Return [X, Y] of the center of cell containing provided text 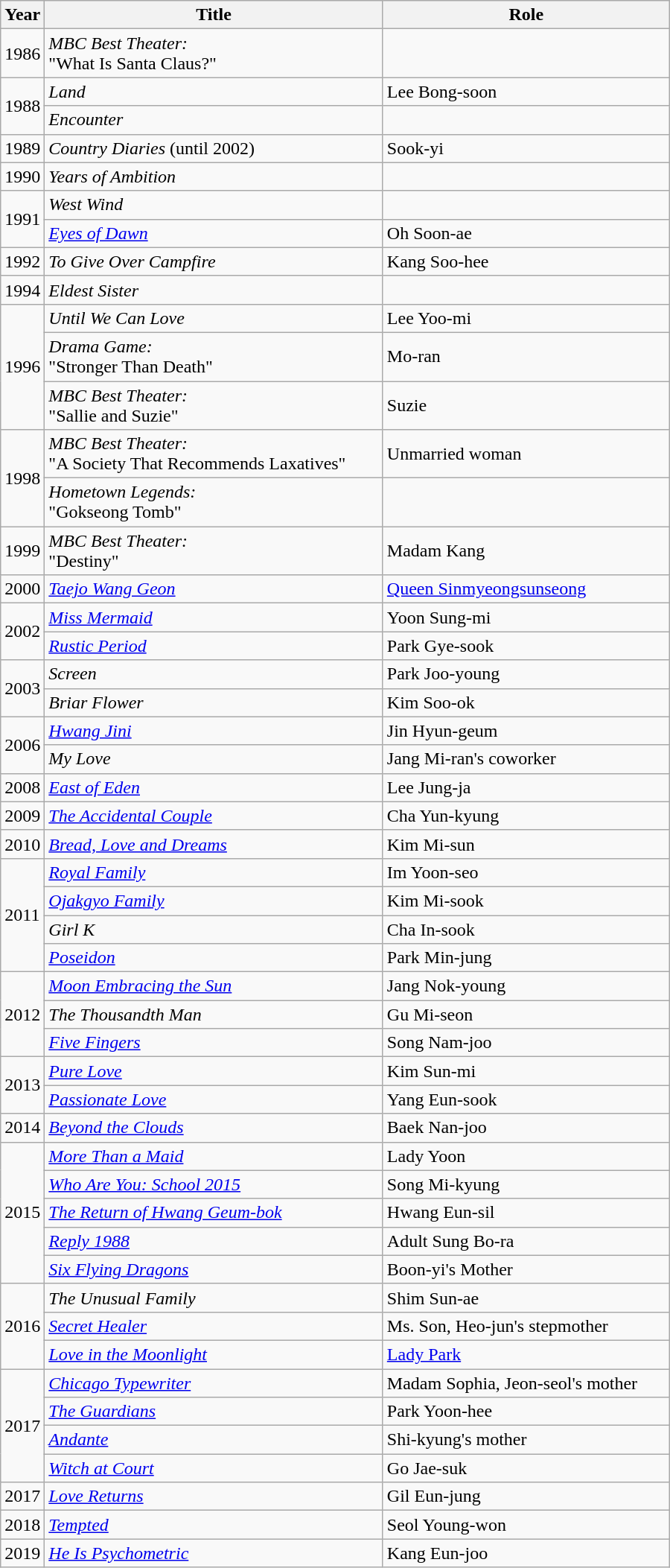
Hometown Legends:"Gokseong Tomb" [214, 502]
Kim Mi-sun [526, 844]
Kang Soo-hee [526, 261]
MBC Best Theater:"What Is Santa Claus?" [214, 54]
Andante [214, 1440]
Role [526, 15]
Tempted [214, 1525]
Year [22, 15]
Until We Can Love [214, 318]
2003 [22, 688]
2018 [22, 1525]
Kim Soo-ok [526, 702]
Mo-ran [526, 356]
Seol Young-won [526, 1525]
Beyond the Clouds [214, 1128]
Six Flying Dragons [214, 1269]
Reply 1988 [214, 1241]
2013 [22, 1085]
Madam Kang [526, 551]
Love in the Moonlight [214, 1354]
Park Min-jung [526, 958]
Song Nam-joo [526, 1043]
Ms. Son, Heo-jun's stepmother [526, 1326]
Unmarried woman [526, 454]
Witch at Court [214, 1468]
The Thousandth Man [214, 1015]
Gu Mi-seon [526, 1015]
Moon Embracing the Sun [214, 986]
MBC Best Theater:"Sallie and Suzie" [214, 405]
To Give Over Campfire [214, 261]
Five Fingers [214, 1043]
Sook-yi [526, 148]
1989 [22, 148]
Madam Sophia, Jeon-seol's mother [526, 1383]
MBC Best Theater:"A Society That Recommends Laxatives" [214, 454]
2006 [22, 745]
Country Diaries (until 2002) [214, 148]
Cha In-sook [526, 929]
More Than a Maid [214, 1156]
Screen [214, 674]
Queen Sinmyeongsunseong [526, 589]
Jin Hyun-geum [526, 731]
Baek Nan-joo [526, 1128]
Passionate Love [214, 1099]
West Wind [214, 205]
Oh Soon-ae [526, 233]
1988 [22, 106]
Eyes of Dawn [214, 233]
1996 [22, 366]
Ojakgyo Family [214, 901]
Lee Yoo-mi [526, 318]
2011 [22, 915]
Drama Game:"Stronger Than Death" [214, 356]
Royal Family [214, 872]
Girl K [214, 929]
Secret Healer [214, 1326]
1998 [22, 478]
2014 [22, 1128]
Title [214, 15]
Land [214, 92]
1991 [22, 219]
Lee Jung-ja [526, 787]
2002 [22, 632]
Hwang Jini [214, 731]
Yoon Sung-mi [526, 618]
Park Yoon-hee [526, 1412]
2009 [22, 816]
Adult Sung Bo-ra [526, 1241]
Im Yoon-seo [526, 872]
2000 [22, 589]
Rustic Period [214, 646]
Park Gye-sook [526, 646]
The Return of Hwang Geum-bok [214, 1213]
Jang Mi-ran's coworker [526, 759]
Kim Sun-mi [526, 1071]
1999 [22, 551]
Briar Flower [214, 702]
The Unusual Family [214, 1298]
2016 [22, 1326]
Poseidon [214, 958]
Cha Yun-kyung [526, 816]
Bread, Love and Dreams [214, 844]
Hwang Eun-sil [526, 1213]
Miss Mermaid [214, 618]
Shim Sun-ae [526, 1298]
Go Jae-suk [526, 1468]
Gil Eun-jung [526, 1496]
1986 [22, 54]
Love Returns [214, 1496]
Taejo Wang Geon [214, 589]
Jang Nok-young [526, 986]
Kang Eun-joo [526, 1553]
Yang Eun-sook [526, 1099]
The Accidental Couple [214, 816]
Boon-yi's Mother [526, 1269]
2008 [22, 787]
2012 [22, 1015]
2019 [22, 1553]
1992 [22, 261]
1994 [22, 290]
He Is Psychometric [214, 1553]
My Love [214, 759]
East of Eden [214, 787]
Shi-kyung's mother [526, 1440]
Chicago Typewriter [214, 1383]
Years of Ambition [214, 177]
2010 [22, 844]
Lady Yoon [526, 1156]
Lady Park [526, 1354]
Lee Bong-soon [526, 92]
Song Mi-kyung [526, 1184]
Suzie [526, 405]
1990 [22, 177]
MBC Best Theater:"Destiny" [214, 551]
Who Are You: School 2015 [214, 1184]
Pure Love [214, 1071]
The Guardians [214, 1412]
Encounter [214, 120]
2015 [22, 1213]
Kim Mi-sook [526, 901]
Park Joo-young [526, 674]
Eldest Sister [214, 290]
